Detect which cell encompasses the target text, then output its [X, Y] center coordinate. 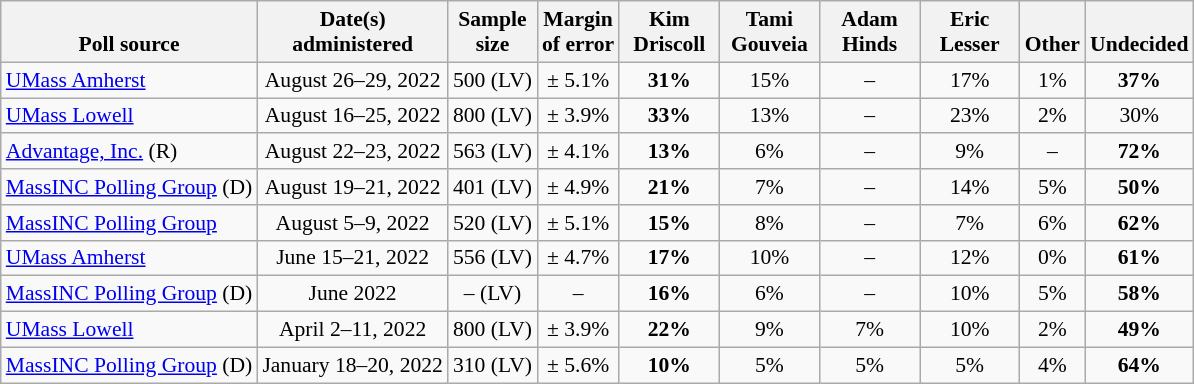
Date(s)administered [352, 32]
401 (LV) [492, 187]
12% [970, 258]
± 4.9% [578, 187]
– (LV) [492, 294]
22% [669, 330]
KimDriscoll [669, 32]
520 (LV) [492, 223]
± 4.1% [578, 152]
June 2022 [352, 294]
Undecided [1139, 32]
31% [669, 80]
April 2–11, 2022 [352, 330]
4% [1052, 365]
TamiGouveia [769, 32]
500 (LV) [492, 80]
Other [1052, 32]
556 (LV) [492, 258]
EricLesser [970, 32]
37% [1139, 80]
8% [769, 223]
64% [1139, 365]
August 19–21, 2022 [352, 187]
± 5.6% [578, 365]
August 5–9, 2022 [352, 223]
Poll source [130, 32]
Marginof error [578, 32]
49% [1139, 330]
30% [1139, 116]
16% [669, 294]
August 16–25, 2022 [352, 116]
50% [1139, 187]
June 15–21, 2022 [352, 258]
January 18–20, 2022 [352, 365]
Advantage, Inc. (R) [130, 152]
MassINC Polling Group [130, 223]
33% [669, 116]
AdamHinds [869, 32]
61% [1139, 258]
14% [970, 187]
563 (LV) [492, 152]
0% [1052, 258]
58% [1139, 294]
August 26–29, 2022 [352, 80]
62% [1139, 223]
23% [970, 116]
21% [669, 187]
August 22–23, 2022 [352, 152]
Samplesize [492, 32]
72% [1139, 152]
1% [1052, 80]
± 4.7% [578, 258]
310 (LV) [492, 365]
